Pinpoint the cell where the given text exists, returning its (x, y) midpoint coordinate. 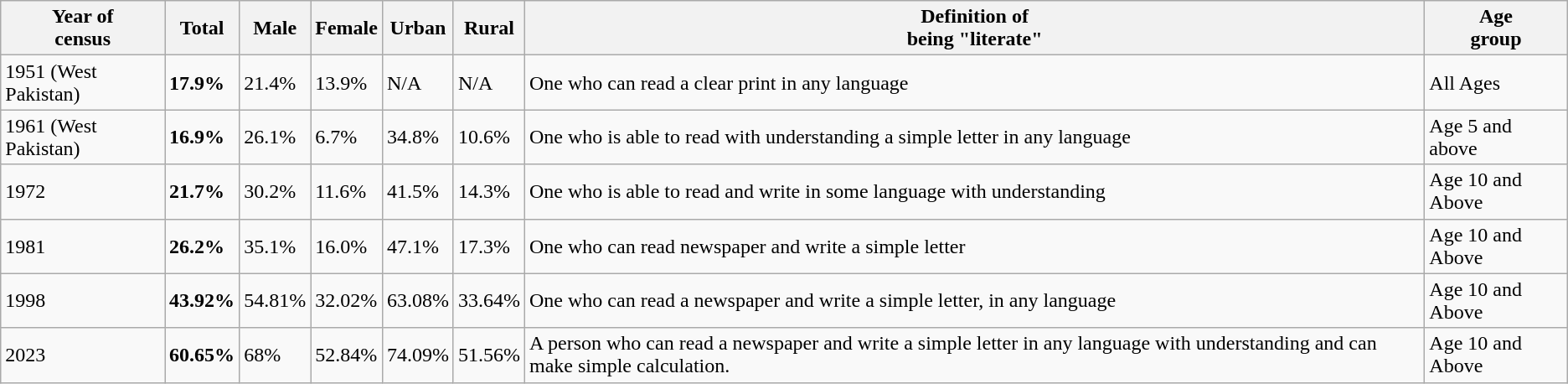
17.9% (203, 82)
54.81% (275, 300)
2023 (83, 355)
10.6% (489, 138)
16.9% (203, 138)
41.5% (417, 191)
One who can read a clear print in any language (974, 82)
35.1% (275, 246)
Year of census (83, 29)
Male (275, 29)
16.0% (347, 246)
33.64% (489, 300)
47.1% (417, 246)
43.92% (203, 300)
One who can read newspaper and write a simple letter (974, 246)
One who is able to read and write in some language with understanding (974, 191)
Total (203, 29)
1951 (West Pakistan) (83, 82)
21.4% (275, 82)
Age 5 and above (1496, 138)
All Ages (1496, 82)
26.1% (275, 138)
51.56% (489, 355)
Urban (417, 29)
Definition ofbeing "literate" (974, 29)
60.65% (203, 355)
14.3% (489, 191)
6.7% (347, 138)
1981 (83, 246)
One who is able to read with understanding a simple letter in any language (974, 138)
1961 (West Pakistan) (83, 138)
17.3% (489, 246)
52.84% (347, 355)
21.7% (203, 191)
One who can read a newspaper and write a simple letter, in any language (974, 300)
68% (275, 355)
11.6% (347, 191)
Agegroup (1496, 29)
32.02% (347, 300)
A person who can read a newspaper and write a simple letter in any language with understanding and can make simple calculation. (974, 355)
74.09% (417, 355)
13.9% (347, 82)
26.2% (203, 246)
63.08% (417, 300)
34.8% (417, 138)
1972 (83, 191)
1998 (83, 300)
30.2% (275, 191)
Rural (489, 29)
Female (347, 29)
